Scan for the cell matching the given text and deliver its (x, y) coordinate at center. 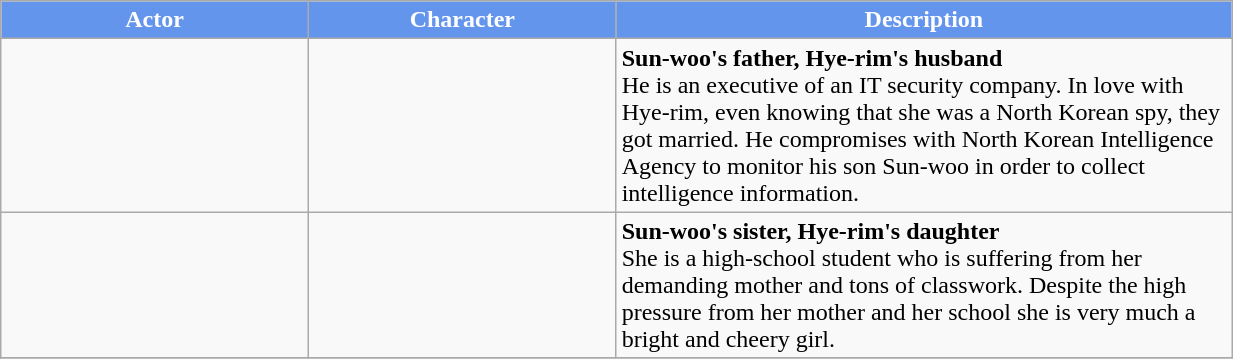
Description (924, 20)
Character (462, 20)
Actor (155, 20)
